Provide the (X, Y) coordinate of the cell's center where the given text is located.  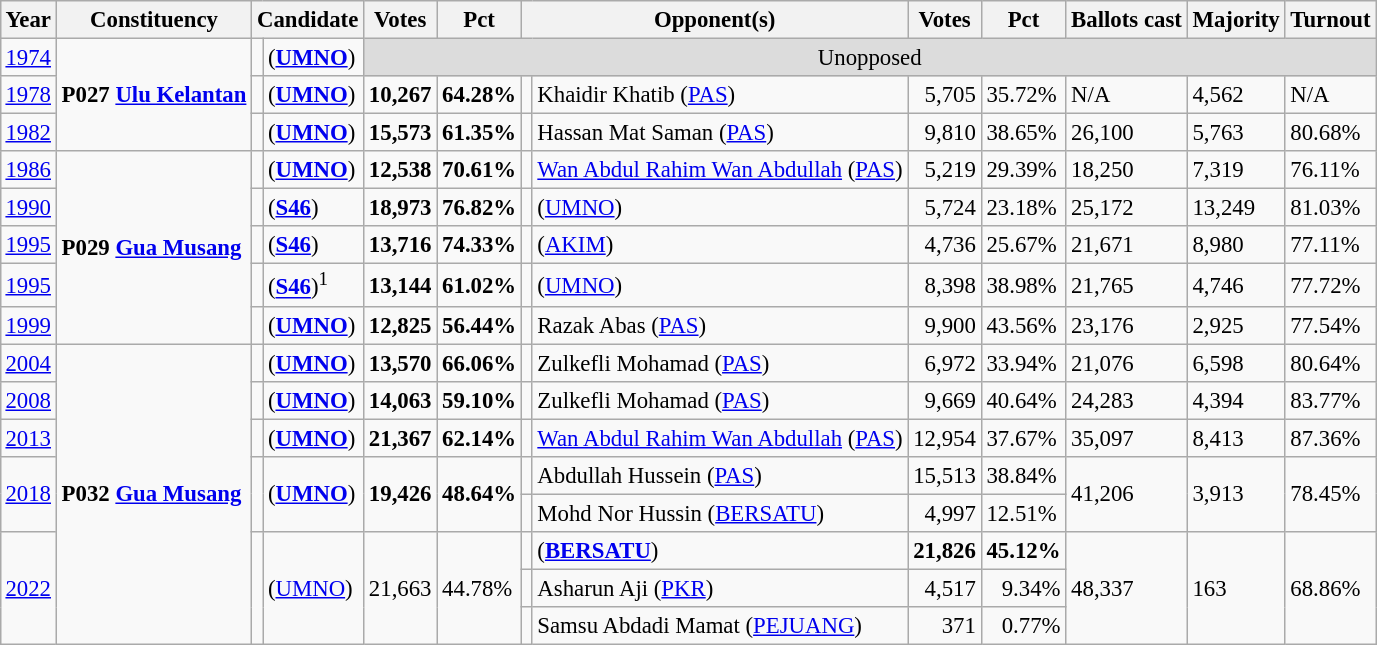
1982 (28, 133)
9,900 (944, 325)
37.67% (1024, 438)
8,413 (1236, 438)
5,724 (944, 208)
1974 (28, 57)
Majority (1236, 20)
8,980 (1236, 245)
21,663 (400, 588)
6,598 (1236, 363)
Turnout (1330, 20)
56.44% (480, 325)
Candidate (308, 20)
83.77% (1330, 400)
8,398 (944, 285)
1986 (28, 170)
38.84% (1024, 475)
18,250 (1126, 170)
18,973 (400, 208)
38.65% (1024, 133)
61.02% (480, 285)
371 (944, 626)
70.61% (480, 170)
80.68% (1330, 133)
33.94% (1024, 363)
23,176 (1126, 325)
Constituency (154, 20)
77.54% (1330, 325)
Opponent(s) (714, 20)
Razak Abas (PAS) (720, 325)
62.14% (480, 438)
21,367 (400, 438)
1990 (28, 208)
35,097 (1126, 438)
68.86% (1330, 588)
77.72% (1330, 285)
23.18% (1024, 208)
87.36% (1330, 438)
15,513 (944, 475)
59.10% (480, 400)
38.98% (1024, 285)
25.67% (1024, 245)
2004 (28, 363)
163 (1236, 588)
21,826 (944, 551)
Khaidir Khatib (PAS) (720, 95)
24,283 (1126, 400)
77.11% (1330, 245)
P029 Gua Musang (154, 248)
1999 (28, 325)
21,765 (1126, 285)
48,337 (1126, 588)
Asharun Aji (PKR) (720, 588)
9,669 (944, 400)
41,206 (1126, 494)
13,716 (400, 245)
26,100 (1126, 133)
45.12% (1024, 551)
9,810 (944, 133)
66.06% (480, 363)
76.11% (1330, 170)
13,249 (1236, 208)
3,913 (1236, 494)
5,763 (1236, 133)
2013 (28, 438)
Year (28, 20)
44.78% (480, 588)
Mohd Nor Hussin (BERSATU) (720, 513)
43.56% (1024, 325)
2022 (28, 588)
21,671 (1126, 245)
1978 (28, 95)
P027 Ulu Kelantan (154, 94)
5,219 (944, 170)
80.64% (1330, 363)
64.28% (480, 95)
0.77% (1024, 626)
15,573 (400, 133)
48.64% (480, 494)
6,972 (944, 363)
19,426 (400, 494)
4,562 (1236, 95)
81.03% (1330, 208)
4,746 (1236, 285)
76.82% (480, 208)
5,705 (944, 95)
78.45% (1330, 494)
40.64% (1024, 400)
P032 Gua Musang (154, 494)
12,825 (400, 325)
Hassan Mat Saman (PAS) (720, 133)
2,925 (1236, 325)
35.72% (1024, 95)
(S46)1 (314, 285)
13,570 (400, 363)
29.39% (1024, 170)
12.51% (1024, 513)
Samsu Abdadi Mamat (PEJUANG) (720, 626)
Unopposed (870, 57)
12,954 (944, 438)
4,394 (1236, 400)
(BERSATU) (720, 551)
2018 (28, 494)
4,736 (944, 245)
9.34% (1024, 588)
10,267 (400, 95)
74.33% (480, 245)
25,172 (1126, 208)
Abdullah Hussein (PAS) (720, 475)
4,997 (944, 513)
13,144 (400, 285)
Ballots cast (1126, 20)
7,319 (1236, 170)
4,517 (944, 588)
12,538 (400, 170)
(AKIM) (720, 245)
61.35% (480, 133)
2008 (28, 400)
14,063 (400, 400)
21,076 (1126, 363)
